Output the (X, Y) coordinate of the center of the cell containing the given text.  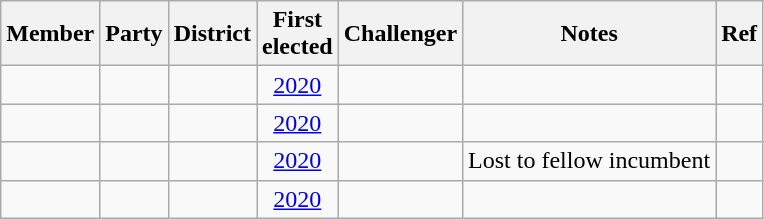
District (212, 34)
Notes (590, 34)
Lost to fellow incumbent (590, 161)
Member (50, 34)
Firstelected (297, 34)
Challenger (400, 34)
Ref (740, 34)
Party (134, 34)
